Return the [x, y] coordinate for the center point of the cell that contains the specified text.  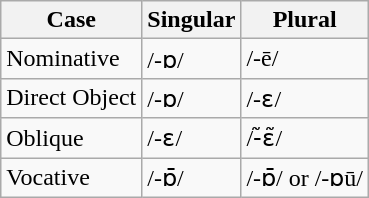
Direct Object [72, 98]
/-ē/ [305, 59]
Plural [305, 20]
/-ɒ̄/ or /-ɒū/ [305, 178]
Case [72, 20]
/-̃ɛ̃/ [305, 138]
Oblique [72, 138]
Nominative [72, 59]
/-ɒ̄/ [192, 178]
Vocative [72, 178]
Singular [192, 20]
